For the text-containing cell, return its midpoint in [X, Y] coordinate format. 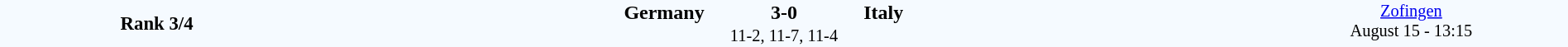
Rank 3/4 [157, 23]
ZofingenAugust 15 - 13:15 [1411, 23]
3-0 [784, 12]
11-2, 11-7, 11-4 [784, 36]
Germany [509, 12]
Italy [1059, 12]
